Scan for the cell matching the given text and deliver its (X, Y) coordinate at center. 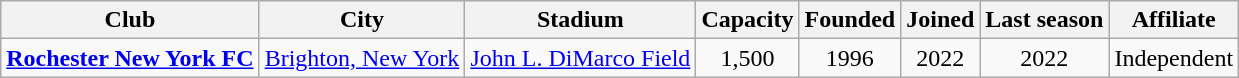
1,500 (748, 58)
Club (130, 20)
John L. DiMarco Field (580, 58)
Stadium (580, 20)
Capacity (748, 20)
City (362, 20)
Founded (850, 20)
Last season (1044, 20)
Independent (1174, 58)
1996 (850, 58)
Joined (940, 20)
Affiliate (1174, 20)
Rochester New York FC (130, 58)
Brighton, New York (362, 58)
